Identify which cell holds the provided text, then report its (x, y) central coordinate. 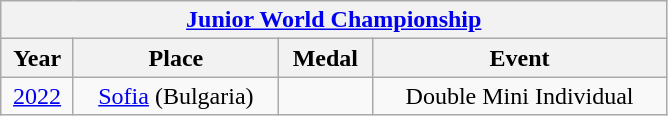
Place (176, 58)
Medal (325, 58)
2022 (38, 96)
Year (38, 58)
Double Mini Individual (519, 96)
Junior World Championship (334, 20)
Event (519, 58)
Sofia (Bulgaria) (176, 96)
